Search for the cell housing the specified text and yield its (X, Y) center coordinate. 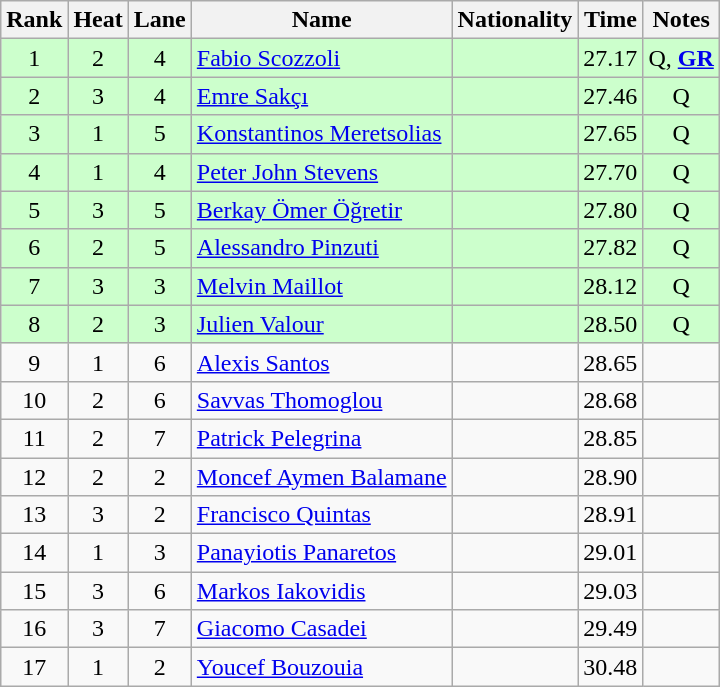
10 (34, 400)
28.91 (610, 515)
Francisco Quintas (322, 515)
Notes (681, 20)
13 (34, 515)
8 (34, 324)
Emre Sakçı (322, 96)
27.65 (610, 134)
Rank (34, 20)
Youcef Bouzouia (322, 667)
9 (34, 362)
28.90 (610, 477)
Q, GR (681, 58)
28.65 (610, 362)
27.17 (610, 58)
28.50 (610, 324)
Alexis Santos (322, 362)
28.68 (610, 400)
27.80 (610, 210)
Giacomo Casadei (322, 629)
30.48 (610, 667)
16 (34, 629)
Fabio Scozzoli (322, 58)
17 (34, 667)
Markos Iakovidis (322, 591)
12 (34, 477)
Konstantinos Meretsolias (322, 134)
Berkay Ömer Öğretir (322, 210)
11 (34, 438)
29.49 (610, 629)
15 (34, 591)
Alessandro Pinzuti (322, 248)
Nationality (515, 20)
Melvin Maillot (322, 286)
Peter John Stevens (322, 172)
Lane (160, 20)
Name (322, 20)
Heat (98, 20)
Time (610, 20)
Panayiotis Panaretos (322, 553)
27.70 (610, 172)
14 (34, 553)
Savvas Thomoglou (322, 400)
Moncef Aymen Balamane (322, 477)
27.46 (610, 96)
Julien Valour (322, 324)
29.01 (610, 553)
28.12 (610, 286)
29.03 (610, 591)
28.85 (610, 438)
27.82 (610, 248)
Patrick Pelegrina (322, 438)
